Extract the [X, Y] coordinate from the center of the cell holding the provided text.  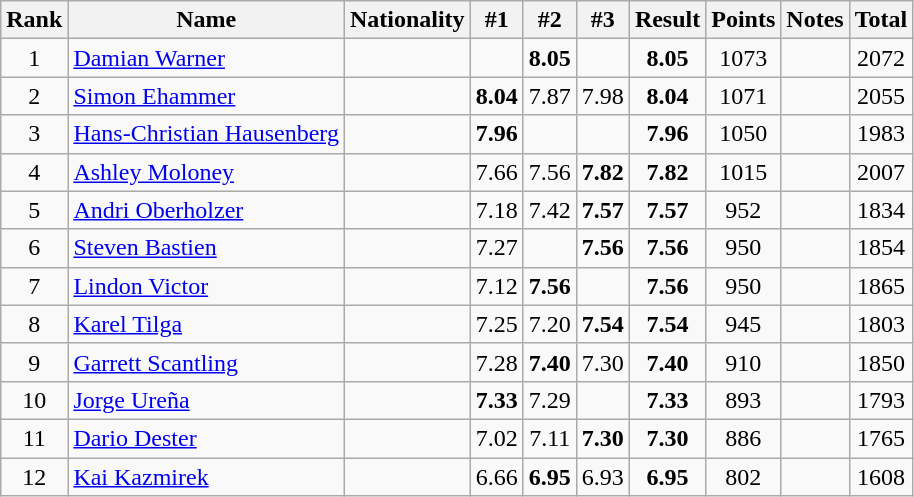
Dario Dester [206, 438]
1983 [881, 134]
Ashley Moloney [206, 172]
Lindon Victor [206, 286]
#1 [496, 20]
10 [34, 400]
Kai Kazmirek [206, 477]
1803 [881, 324]
1834 [881, 210]
1608 [881, 477]
1765 [881, 438]
1865 [881, 286]
7.18 [496, 210]
Damian Warner [206, 58]
6 [34, 248]
Garrett Scantling [206, 362]
Notes [815, 20]
4 [34, 172]
6.66 [496, 477]
#2 [550, 20]
7.42 [550, 210]
893 [744, 400]
#3 [602, 20]
1 [34, 58]
1015 [744, 172]
7.12 [496, 286]
2007 [881, 172]
Nationality [407, 20]
11 [34, 438]
1854 [881, 248]
910 [744, 362]
12 [34, 477]
886 [744, 438]
7.20 [550, 324]
7.27 [496, 248]
7.25 [496, 324]
7.87 [550, 96]
Simon Ehammer [206, 96]
Hans-Christian Hausenberg [206, 134]
8 [34, 324]
1073 [744, 58]
Total [881, 20]
1793 [881, 400]
1850 [881, 362]
7 [34, 286]
6.93 [602, 477]
7.02 [496, 438]
945 [744, 324]
Karel Tilga [206, 324]
Rank [34, 20]
Jorge Ureña [206, 400]
Result [667, 20]
2 [34, 96]
7.66 [496, 172]
1050 [744, 134]
5 [34, 210]
1071 [744, 96]
802 [744, 477]
Andri Oberholzer [206, 210]
952 [744, 210]
2072 [881, 58]
3 [34, 134]
7.11 [550, 438]
9 [34, 362]
Steven Bastien [206, 248]
Name [206, 20]
Points [744, 20]
7.98 [602, 96]
2055 [881, 96]
7.28 [496, 362]
7.29 [550, 400]
